Search for the cell housing the specified text and yield its (X, Y) center coordinate. 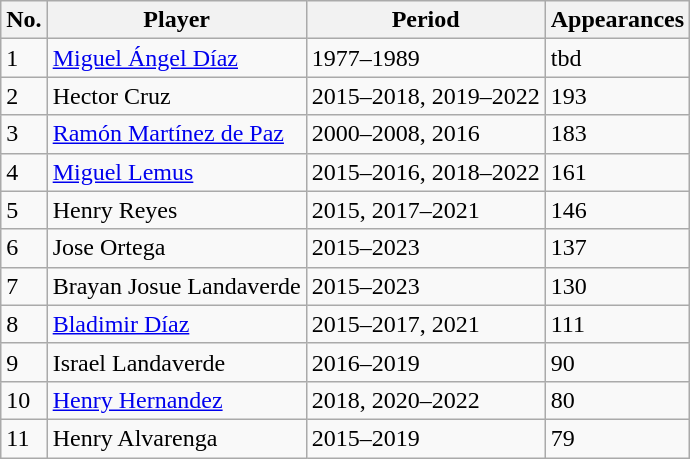
2015–2019 (426, 438)
2000–2008, 2016 (426, 134)
4 (24, 172)
137 (617, 248)
Miguel Ángel Díaz (176, 58)
Appearances (617, 20)
Israel Landaverde (176, 362)
tbd (617, 58)
1977–1989 (426, 58)
3 (24, 134)
193 (617, 96)
Period (426, 20)
Henry Alvarenga (176, 438)
130 (617, 286)
9 (24, 362)
7 (24, 286)
2015–2018, 2019–2022 (426, 96)
8 (24, 324)
2015, 2017–2021 (426, 210)
2015–2017, 2021 (426, 324)
Player (176, 20)
Miguel Lemus (176, 172)
90 (617, 362)
1 (24, 58)
Jose Ortega (176, 248)
80 (617, 400)
No. (24, 20)
2 (24, 96)
Henry Reyes (176, 210)
11 (24, 438)
79 (617, 438)
Bladimir Díaz (176, 324)
2016–2019 (426, 362)
161 (617, 172)
Brayan Josue Landaverde (176, 286)
Ramón Martínez de Paz (176, 134)
5 (24, 210)
2018, 2020–2022 (426, 400)
6 (24, 248)
183 (617, 134)
2015–2016, 2018–2022 (426, 172)
111 (617, 324)
Henry Hernandez (176, 400)
Hector Cruz (176, 96)
10 (24, 400)
146 (617, 210)
